Search for the cell housing the specified text and yield its [x, y] center coordinate. 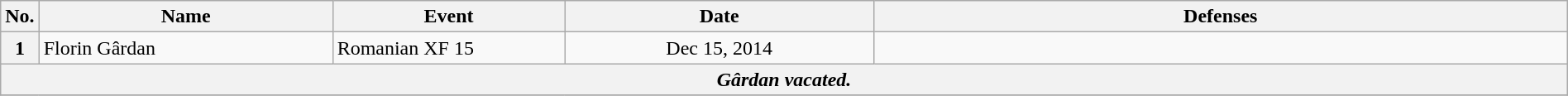
Date [719, 17]
No. [20, 17]
Defenses [1221, 17]
1 [20, 48]
Dec 15, 2014 [719, 48]
Gârdan vacated. [784, 79]
Romanian XF 15 [448, 48]
Name [185, 17]
Event [448, 17]
Florin Gârdan [185, 48]
